Determine the (x, y) coordinate at the center of the cell enclosing the given text.  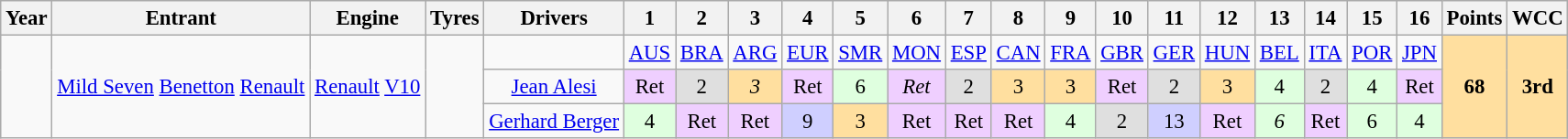
CAN (1018, 53)
SMR (860, 53)
Tyres (455, 18)
EUR (808, 53)
ITA (1326, 53)
JPN (1419, 53)
HUN (1227, 53)
Entrant (182, 18)
11 (1174, 18)
8 (1018, 18)
POR (1372, 53)
16 (1419, 18)
Year (27, 18)
5 (860, 18)
ESP (968, 53)
Drivers (554, 18)
Renault V10 (368, 88)
10 (1122, 18)
Mild Seven Benetton Renault (182, 88)
Gerhard Berger (554, 122)
GBR (1122, 53)
Points (1474, 18)
ARG (756, 53)
BEL (1279, 53)
GER (1174, 53)
MON (917, 53)
68 (1474, 88)
BRA (702, 53)
Jean Alesi (554, 87)
Engine (368, 18)
12 (1227, 18)
1 (649, 18)
AUS (649, 53)
WCC (1538, 18)
14 (1326, 18)
15 (1372, 18)
3rd (1538, 88)
7 (968, 18)
FRA (1071, 53)
